Search for the cell housing the specified text and yield its [X, Y] center coordinate. 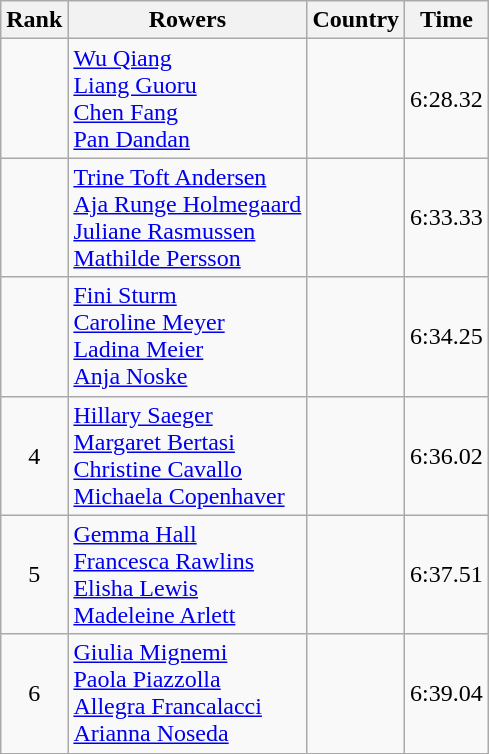
Wu QiangLiang GuoruChen FangPan Dandan [188, 98]
Hillary SaegerMargaret BertasiChristine CavalloMichaela Copenhaver [188, 456]
5 [34, 574]
Fini SturmCaroline MeyerLadina MeierAnja Noske [188, 336]
4 [34, 456]
Time [447, 20]
6:28.32 [447, 98]
6:37.51 [447, 574]
Rowers [188, 20]
6:39.04 [447, 694]
Gemma HallFrancesca RawlinsElisha LewisMadeleine Arlett [188, 574]
6:36.02 [447, 456]
6:33.33 [447, 218]
6 [34, 694]
Rank [34, 20]
6:34.25 [447, 336]
Trine Toft AndersenAja Runge HolmegaardJuliane RasmussenMathilde Persson [188, 218]
Country [356, 20]
Giulia MignemiPaola PiazzollaAllegra FrancalacciArianna Noseda [188, 694]
